Capture the cell that displays the provided text and extract its [X, Y] central coordinate. 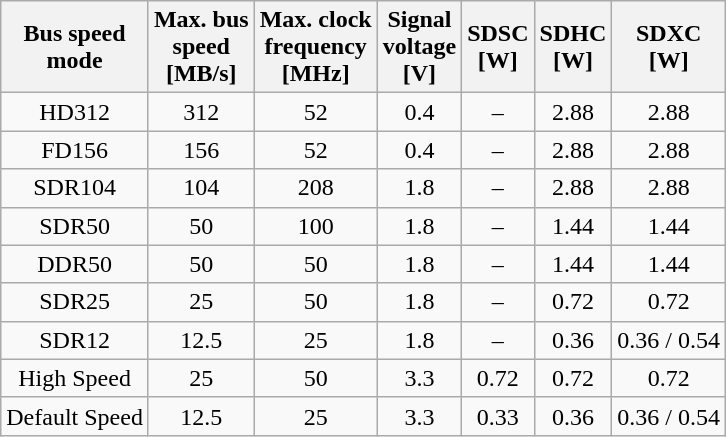
312 [201, 112]
0.33 [498, 416]
100 [316, 226]
Default Speed [75, 416]
SDR12 [75, 340]
Max. busspeed[MB/s] [201, 47]
SDR50 [75, 226]
SDR104 [75, 188]
FD156 [75, 150]
HD312 [75, 112]
SDSC[W] [498, 47]
DDR50 [75, 264]
SDR25 [75, 302]
SDHC[W] [573, 47]
Bus speedmode [75, 47]
SDXC[W] [669, 47]
Signalvoltage[V] [419, 47]
156 [201, 150]
208 [316, 188]
High Speed [75, 378]
Max. clockfrequency[MHz] [316, 47]
104 [201, 188]
